Scan for the cell matching the given text and deliver its (X, Y) coordinate at center. 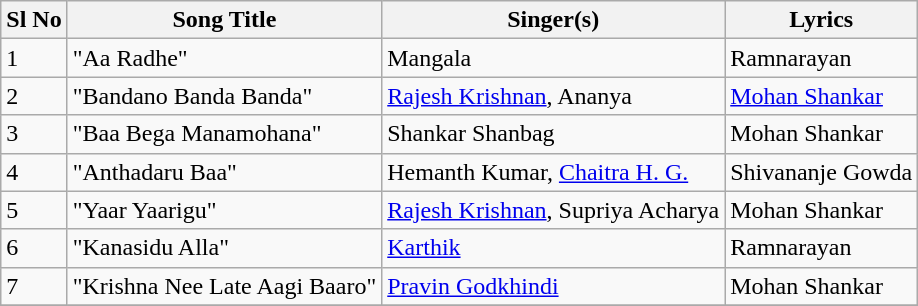
7 (34, 286)
"Yaar Yaarigu" (224, 210)
"Krishna Nee Late Aagi Baaro" (224, 286)
Pravin Godkhindi (554, 286)
Mangala (554, 58)
"Kanasidu Alla" (224, 248)
1 (34, 58)
2 (34, 96)
Karthik (554, 248)
"Bandano Banda Banda" (224, 96)
Shivananje Gowda (822, 172)
6 (34, 248)
Rajesh Krishnan, Ananya (554, 96)
Sl No (34, 20)
Rajesh Krishnan, Supriya Acharya (554, 210)
Lyrics (822, 20)
Singer(s) (554, 20)
Shankar Shanbag (554, 134)
5 (34, 210)
Hemanth Kumar, Chaitra H. G. (554, 172)
"Anthadaru Baa" (224, 172)
4 (34, 172)
Song Title (224, 20)
"Baa Bega Manamohana" (224, 134)
"Aa Radhe" (224, 58)
3 (34, 134)
